Output the [x, y] coordinate of the center of the cell containing the given text.  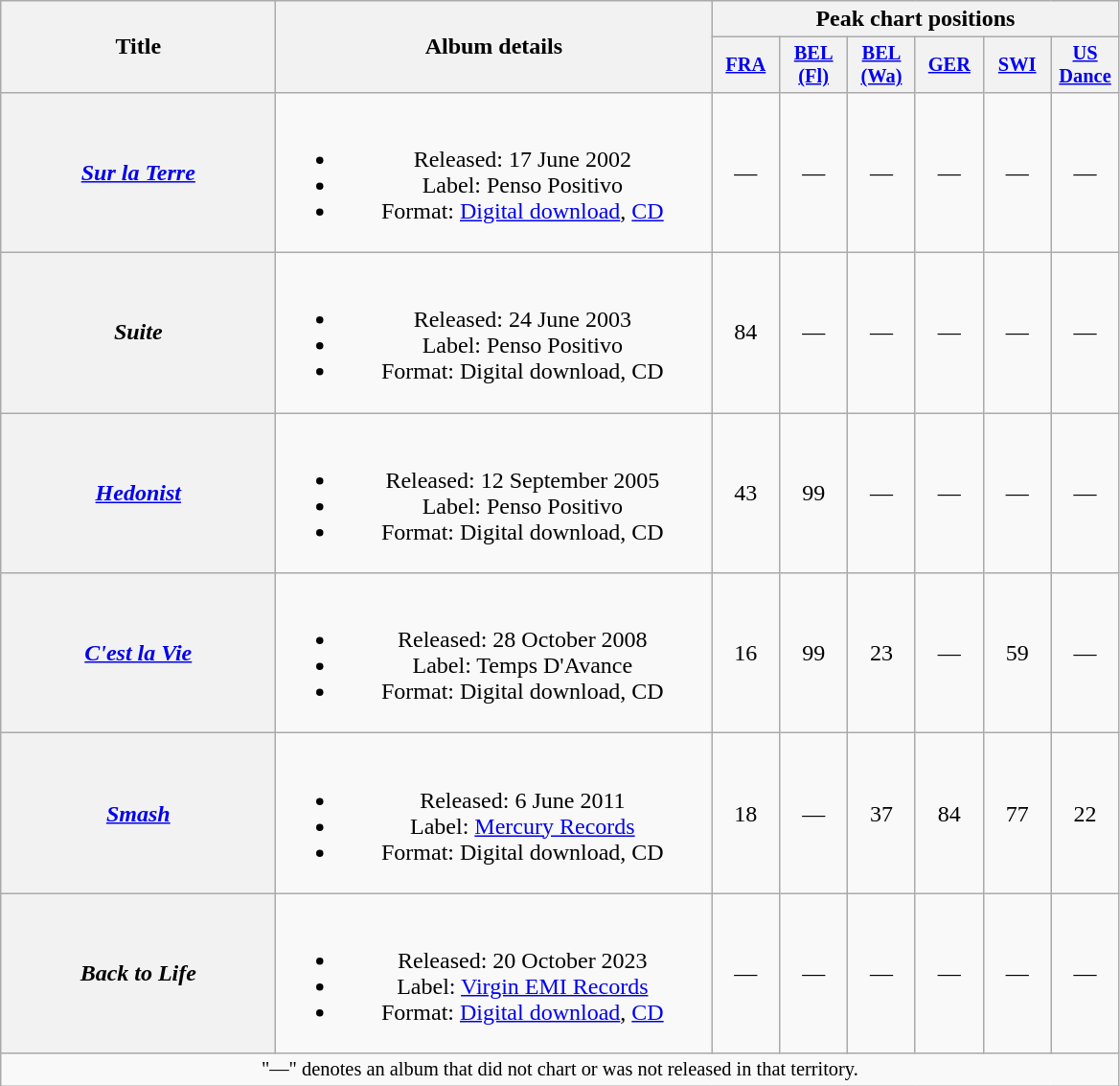
43 [745, 493]
Album details [494, 47]
23 [881, 654]
Released: 24 June 2003Label: Penso PositivoFormat: Digital download, CD [494, 334]
Released: 6 June 2011Label: Mercury RecordsFormat: Digital download, CD [494, 813]
59 [1017, 654]
Released: 17 June 2002Label: Penso PositivoFormat: Digital download, CD [494, 173]
Sur la Terre [138, 173]
Released: 28 October 2008Label: Temps D'AvanceFormat: Digital download, CD [494, 654]
Back to Life [138, 974]
18 [745, 813]
Suite [138, 334]
Smash [138, 813]
77 [1017, 813]
Hedonist [138, 493]
Peak chart positions [916, 19]
BEL (Fl) [814, 65]
FRA [745, 65]
BEL (Wa) [881, 65]
37 [881, 813]
US Dance [1085, 65]
Released: 20 October 2023Label: Virgin EMI RecordsFormat: Digital download, CD [494, 974]
C'est la Vie [138, 654]
GER [949, 65]
22 [1085, 813]
"—" denotes an album that did not chart or was not released in that territory. [560, 1070]
SWI [1017, 65]
Title [138, 47]
Released: 12 September 2005Label: Penso PositivoFormat: Digital download, CD [494, 493]
16 [745, 654]
